For the text-containing cell, return its midpoint in [X, Y] coordinate format. 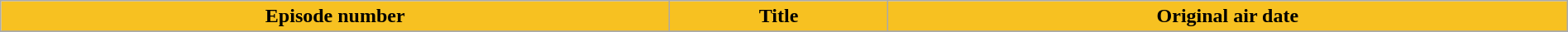
Title [779, 16]
Original air date [1227, 16]
Episode number [336, 16]
